Output the (x, y) coordinate of the center of the cell containing the given text.  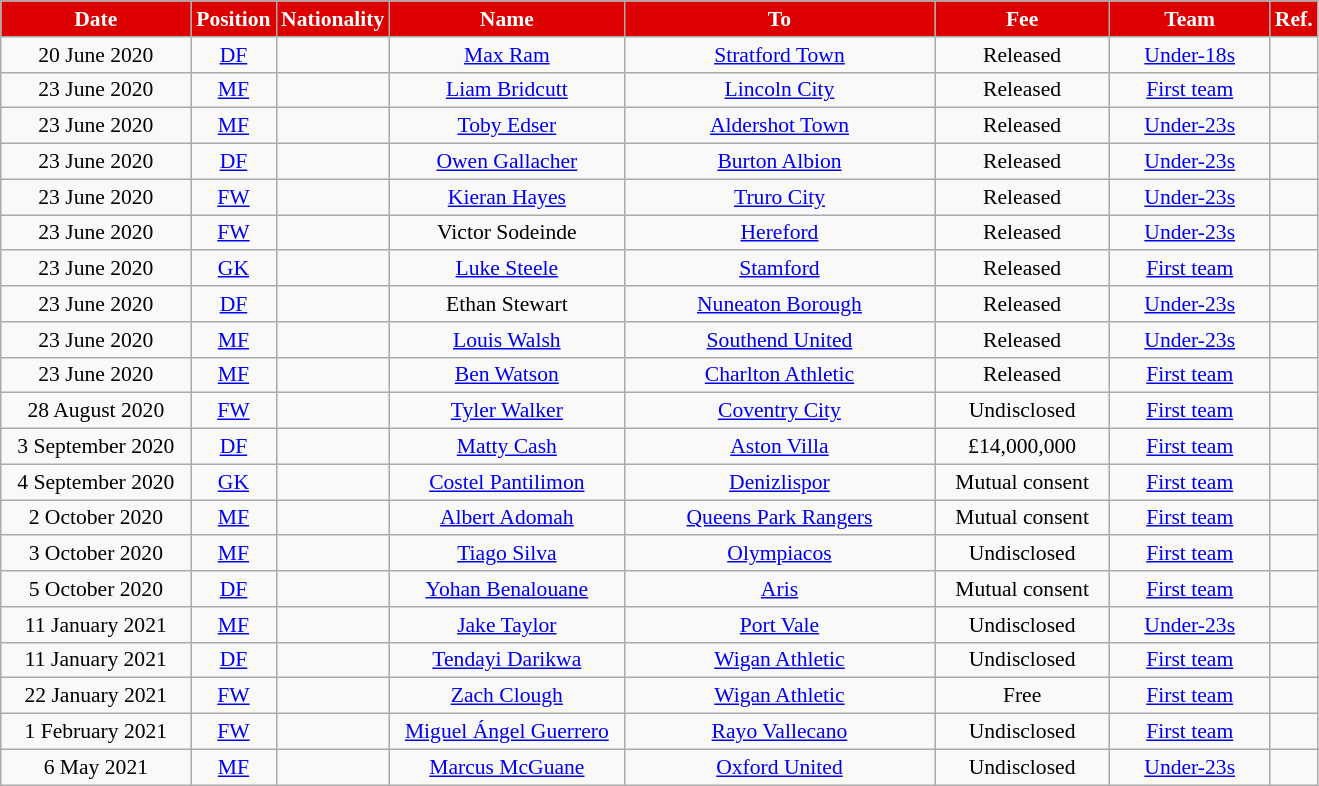
Oxford United (779, 767)
Jake Taylor (506, 625)
Name (506, 19)
5 October 2020 (96, 589)
Stratford Town (779, 55)
6 May 2021 (96, 767)
Matty Cash (506, 447)
Costel Pantilimon (506, 482)
Aldershot Town (779, 126)
2 October 2020 (96, 518)
Kieran Hayes (506, 197)
Burton Albion (779, 162)
Free (1022, 696)
Date (96, 19)
4 September 2020 (96, 482)
Ref. (1294, 19)
Tyler Walker (506, 411)
Lincoln City (779, 90)
Tendayi Darikwa (506, 660)
Port Vale (779, 625)
Yohan Benalouane (506, 589)
28 August 2020 (96, 411)
Hereford (779, 233)
Owen Gallacher (506, 162)
Olympiacos (779, 554)
Luke Steele (506, 269)
20 June 2020 (96, 55)
Nuneaton Borough (779, 304)
Position (234, 19)
Marcus McGuane (506, 767)
3 October 2020 (96, 554)
Queens Park Rangers (779, 518)
22 January 2021 (96, 696)
Zach Clough (506, 696)
Under-18s (1190, 55)
Toby Edser (506, 126)
Stamford (779, 269)
Truro City (779, 197)
Albert Adomah (506, 518)
Nationality (332, 19)
Victor Sodeinde (506, 233)
Max Ram (506, 55)
1 February 2021 (96, 732)
Fee (1022, 19)
Team (1190, 19)
Charlton Athletic (779, 375)
3 September 2020 (96, 447)
Coventry City (779, 411)
Rayo Vallecano (779, 732)
To (779, 19)
Aris (779, 589)
Southend United (779, 340)
Aston Villa (779, 447)
Ben Watson (506, 375)
Ethan Stewart (506, 304)
Louis Walsh (506, 340)
£14,000,000 (1022, 447)
Denizlispor (779, 482)
Liam Bridcutt (506, 90)
Tiago Silva (506, 554)
Miguel Ángel Guerrero (506, 732)
